From the cell containing the given text, extract its center point as (x, y) coordinate. 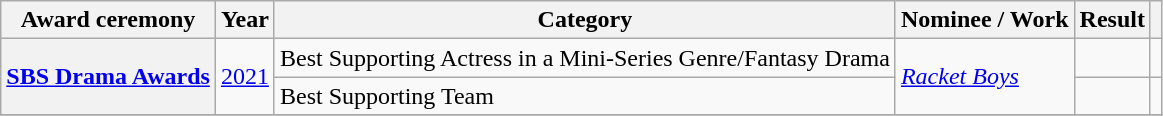
2021 (244, 77)
Year (244, 20)
Nominee / Work (984, 20)
Best Supporting Team (584, 96)
Result (1112, 20)
Category (584, 20)
Best Supporting Actress in a Mini-Series Genre/Fantasy Drama (584, 58)
Award ceremony (108, 20)
Racket Boys (984, 77)
SBS Drama Awards (108, 77)
